Scan for the cell matching the given text and deliver its (X, Y) coordinate at center. 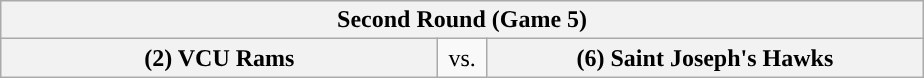
(2) VCU Rams (220, 58)
vs. (462, 58)
(6) Saint Joseph's Hawks (704, 58)
Second Round (Game 5) (462, 20)
